Locate the cell with the specified text and output its [X, Y] center coordinate. 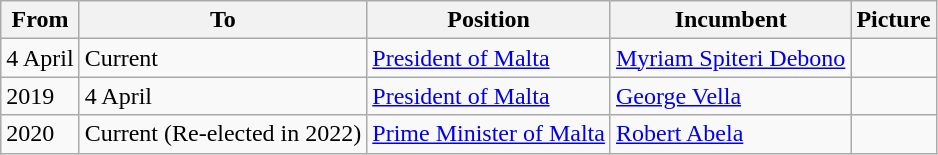
Prime Minister of Malta [489, 134]
Current [223, 58]
Incumbent [730, 20]
George Vella [730, 96]
Current (Re-elected in 2022) [223, 134]
Position [489, 20]
Picture [894, 20]
Myriam Spiteri Debono [730, 58]
2020 [40, 134]
Robert Abela [730, 134]
To [223, 20]
2019 [40, 96]
From [40, 20]
